For the text-containing cell, return its midpoint in [X, Y] coordinate format. 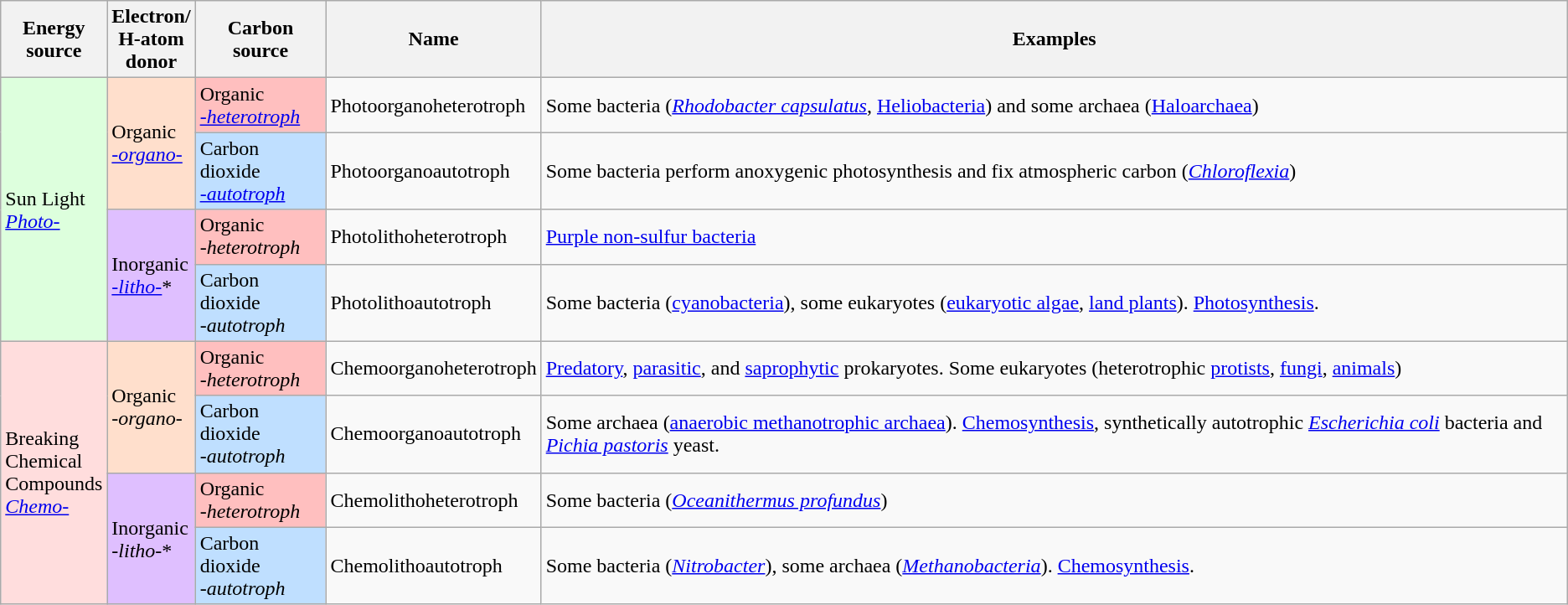
Some bacteria (Nitrobacter), some archaea (Methanobacteria). Chemosynthesis. [1054, 566]
Energysource [54, 39]
Some bacteria (Oceanithermus profundus) [1054, 499]
Some archaea (anaerobic methanotrophic archaea). Chemosynthesis, synthetically autotrophic Escherichia coli bacteria and Pichia pastoris yeast. [1054, 434]
Sun LightPhoto- [54, 209]
Photolithoheterotroph [434, 236]
Breaking Chemical CompoundsChemo- [54, 473]
Some bacteria (cyanobacteria), some eukaryotes (eukaryotic algae, land plants). Photosynthesis. [1054, 302]
Chemolithoautotroph [434, 566]
Chemoorganoheterotroph [434, 369]
Predatory, parasitic, and saprophytic prokaryotes. Some eukaryotes (heterotrophic protists, fungi, animals) [1054, 369]
Photoorganoheterotroph [434, 106]
Some bacteria (Rhodobacter capsulatus, Heliobacteria) and some archaea (Haloarchaea) [1054, 106]
Chemolithoheterotroph [434, 499]
Electron/H-atomdonor [151, 39]
Chemoorganoautotroph [434, 434]
Carbon source [260, 39]
Name [434, 39]
Photoorganoautotroph [434, 171]
Examples [1054, 39]
Some bacteria perform anoxygenic photosynthesis and fix atmospheric carbon (Chloroflexia) [1054, 171]
Photolithoautotroph [434, 302]
Purple non-sulfur bacteria [1054, 236]
